Determine the (x, y) coordinate at the center of the cell enclosing the given text.  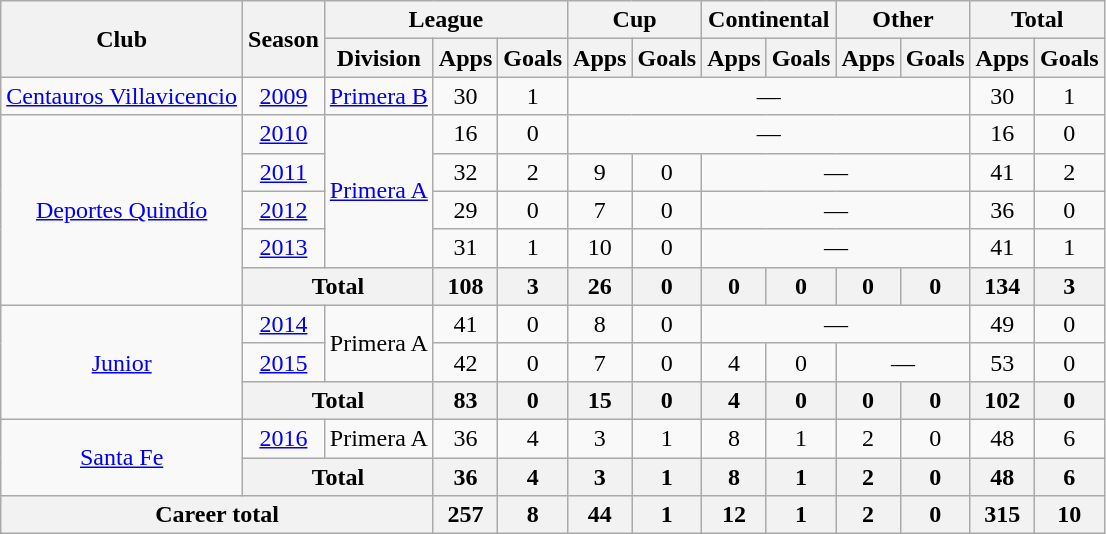
29 (465, 210)
257 (465, 515)
Santa Fe (122, 457)
53 (1002, 362)
Centauros Villavicencio (122, 96)
Career total (218, 515)
134 (1002, 286)
Club (122, 39)
83 (465, 400)
Junior (122, 362)
League (446, 20)
12 (734, 515)
44 (600, 515)
31 (465, 248)
Division (378, 58)
2015 (284, 362)
Other (903, 20)
Continental (769, 20)
102 (1002, 400)
2014 (284, 324)
32 (465, 172)
Season (284, 39)
15 (600, 400)
2013 (284, 248)
49 (1002, 324)
2012 (284, 210)
Cup (635, 20)
2011 (284, 172)
2016 (284, 438)
Primera B (378, 96)
315 (1002, 515)
Deportes Quindío (122, 210)
26 (600, 286)
42 (465, 362)
9 (600, 172)
2009 (284, 96)
108 (465, 286)
2010 (284, 134)
